Return (x, y) of the center of cell containing provided text 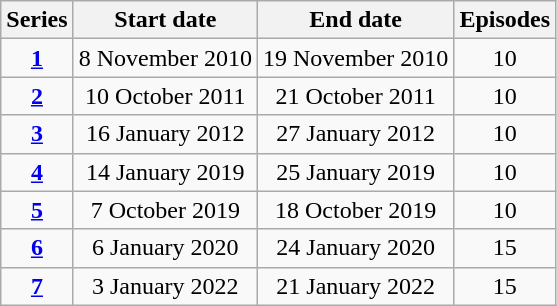
27 January 2012 (355, 134)
5 (37, 210)
3 (37, 134)
7 October 2019 (165, 210)
End date (355, 20)
8 November 2010 (165, 58)
24 January 2020 (355, 248)
1 (37, 58)
2 (37, 96)
Series (37, 20)
3 January 2022 (165, 286)
6 January 2020 (165, 248)
25 January 2019 (355, 172)
Start date (165, 20)
14 January 2019 (165, 172)
7 (37, 286)
6 (37, 248)
21 January 2022 (355, 286)
Episodes (505, 20)
18 October 2019 (355, 210)
19 November 2010 (355, 58)
16 January 2012 (165, 134)
21 October 2011 (355, 96)
4 (37, 172)
10 October 2011 (165, 96)
